Capture the cell that displays the provided text and extract its (X, Y) central coordinate. 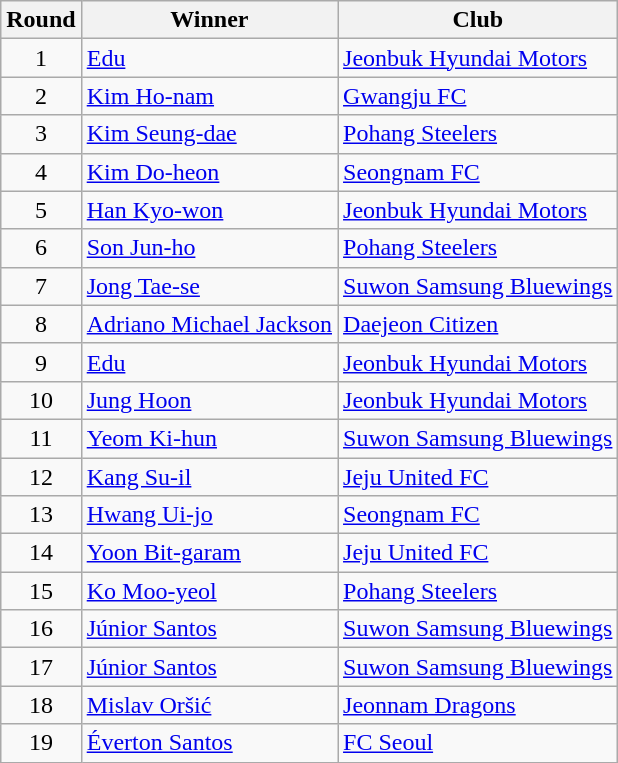
Round (41, 20)
13 (41, 515)
Yoon Bit-garam (209, 553)
9 (41, 362)
Gwangju FC (478, 96)
18 (41, 705)
Kim Seung-dae (209, 134)
Mislav Oršić (209, 705)
11 (41, 438)
Éverton Santos (209, 743)
14 (41, 553)
Jung Hoon (209, 400)
FC Seoul (478, 743)
6 (41, 248)
Han Kyo-won (209, 210)
Kang Su-il (209, 477)
Kim Do-heon (209, 172)
1 (41, 58)
12 (41, 477)
Jong Tae-se (209, 286)
Club (478, 20)
15 (41, 591)
8 (41, 324)
Kim Ho-nam (209, 96)
5 (41, 210)
17 (41, 667)
Son Jun-ho (209, 248)
Winner (209, 20)
7 (41, 286)
Jeonnam Dragons (478, 705)
2 (41, 96)
3 (41, 134)
Ko Moo-yeol (209, 591)
4 (41, 172)
Daejeon Citizen (478, 324)
Yeom Ki-hun (209, 438)
19 (41, 743)
16 (41, 629)
Adriano Michael Jackson (209, 324)
10 (41, 400)
Hwang Ui-jo (209, 515)
